Determine the (x, y) coordinate at the center of the cell enclosing the given text.  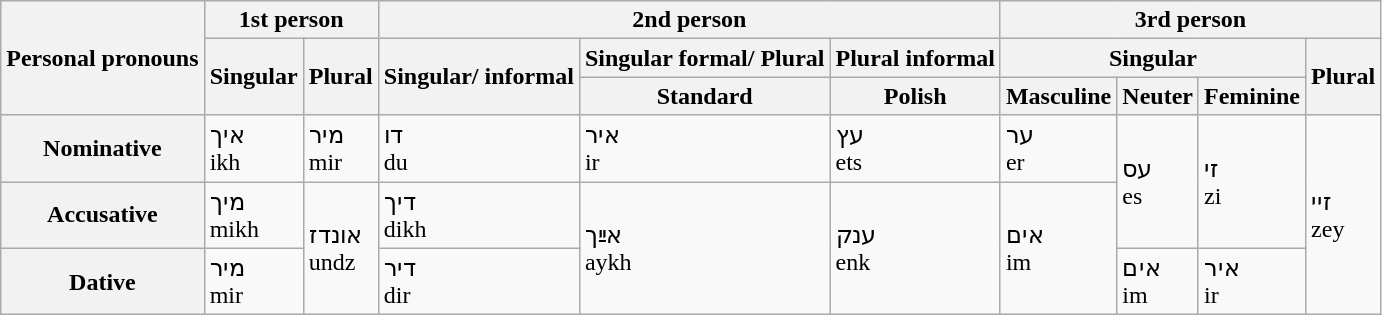
ערer (1058, 148)
Singular formal/ Plural (704, 58)
עסes (1158, 182)
2nd person (689, 20)
Standard (704, 96)
Neuter (1158, 96)
עץets (915, 148)
Accusative (102, 216)
1st person (291, 20)
אײַךaykh (704, 248)
זייzey (1344, 215)
דוdu (478, 148)
Dative (102, 282)
מיךmikh (254, 216)
Masculine (1058, 96)
דירdir (478, 282)
Plural informal (915, 58)
3rd person (1190, 20)
Nominative (102, 148)
אונדזundz (340, 248)
זיzi (1252, 182)
דיךdikh (478, 216)
ענקenk (915, 248)
Polish (915, 96)
Singular/ informal (478, 77)
איךikh (254, 148)
Feminine (1252, 96)
Personal pronouns (102, 58)
